Extract the (X, Y) coordinate from the center of the cell holding the provided text.  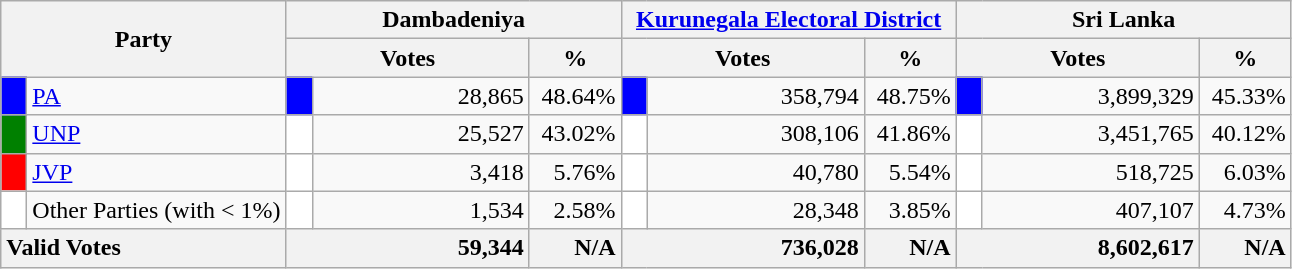
1,534 (420, 210)
43.02% (575, 134)
2.58% (575, 210)
Valid Votes (144, 248)
40.12% (1245, 134)
48.75% (910, 96)
Sri Lanka (1124, 20)
3,899,329 (1090, 96)
Other Parties (with < 1%) (156, 210)
Kurunegala Electoral District (788, 20)
5.76% (575, 172)
Party (144, 39)
3,451,765 (1090, 134)
5.54% (910, 172)
308,106 (756, 134)
48.64% (575, 96)
59,344 (408, 248)
40,780 (756, 172)
25,527 (420, 134)
45.33% (1245, 96)
3.85% (910, 210)
41.86% (910, 134)
518,725 (1090, 172)
8,602,617 (1078, 248)
358,794 (756, 96)
Dambadeniya (454, 20)
28,348 (756, 210)
UNP (156, 134)
PA (156, 96)
407,107 (1090, 210)
3,418 (420, 172)
JVP (156, 172)
28,865 (420, 96)
6.03% (1245, 172)
736,028 (742, 248)
4.73% (1245, 210)
